Scan for the cell matching the given text and deliver its [x, y] coordinate at center. 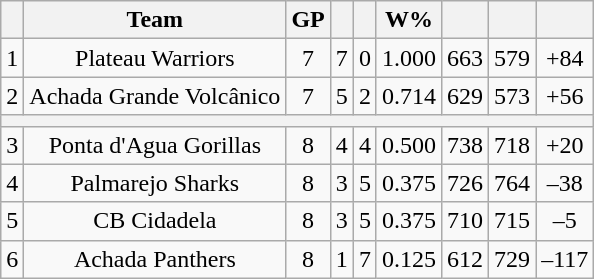
579 [512, 58]
1.000 [408, 58]
+56 [565, 96]
Plateau Warriors [155, 58]
Team [155, 20]
GP [308, 20]
629 [464, 96]
+20 [565, 145]
0.125 [408, 259]
663 [464, 58]
Ponta d'Agua Gorillas [155, 145]
–38 [565, 183]
710 [464, 221]
738 [464, 145]
729 [512, 259]
612 [464, 259]
–5 [565, 221]
0.714 [408, 96]
+84 [565, 58]
726 [464, 183]
Palmarejo Sharks [155, 183]
W% [408, 20]
0 [364, 58]
CB Cidadela [155, 221]
573 [512, 96]
764 [512, 183]
6 [12, 259]
718 [512, 145]
715 [512, 221]
–117 [565, 259]
0.500 [408, 145]
Achada Grande Volcânico [155, 96]
Achada Panthers [155, 259]
